Return [X, Y] of the center of cell containing provided text 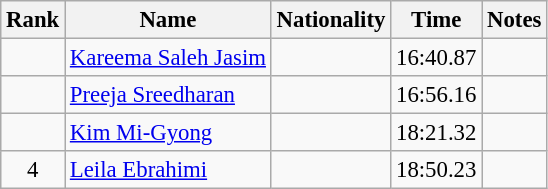
18:50.23 [436, 170]
Name [168, 20]
Notes [514, 20]
Leila Ebrahimi [168, 170]
Nationality [330, 20]
Kareema Saleh Jasim [168, 58]
18:21.32 [436, 133]
16:40.87 [436, 58]
Rank [33, 20]
16:56.16 [436, 95]
Preeja Sreedharan [168, 95]
4 [33, 170]
Time [436, 20]
Kim Mi-Gyong [168, 133]
